Find where the given text appears and provide that cell's center as [x, y] coordinate. 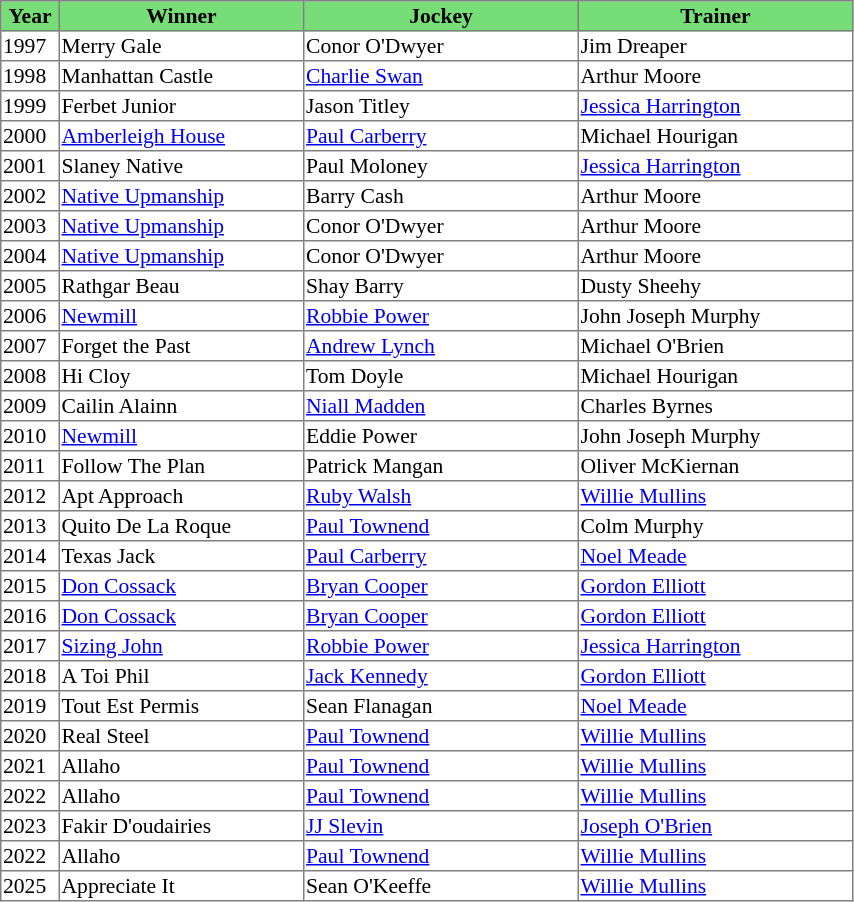
Patrick Mangan [441, 466]
Ferbet Junior [181, 106]
2023 [30, 826]
Jack Kennedy [441, 676]
Andrew Lynch [441, 346]
2017 [30, 646]
Hi Cloy [181, 376]
Rathgar Beau [181, 286]
Charlie Swan [441, 76]
Winner [181, 16]
Quito De La Roque [181, 526]
Colm Murphy [715, 526]
Niall Madden [441, 406]
2004 [30, 256]
Manhattan Castle [181, 76]
2008 [30, 376]
Eddie Power [441, 436]
2010 [30, 436]
2003 [30, 226]
Cailin Alainn [181, 406]
2001 [30, 166]
1999 [30, 106]
Paul Moloney [441, 166]
Fakir D'oudairies [181, 826]
Charles Byrnes [715, 406]
Oliver McKiernan [715, 466]
Texas Jack [181, 556]
Tom Doyle [441, 376]
Joseph O'Brien [715, 826]
Sean O'Keeffe [441, 886]
Dusty Sheehy [715, 286]
2002 [30, 196]
2019 [30, 706]
1997 [30, 46]
A Toi Phil [181, 676]
Year [30, 16]
Barry Cash [441, 196]
Sizing John [181, 646]
Jim Dreaper [715, 46]
Amberleigh House [181, 136]
2025 [30, 886]
2014 [30, 556]
Real Steel [181, 736]
Jason Titley [441, 106]
2016 [30, 616]
Michael O'Brien [715, 346]
2005 [30, 286]
Merry Gale [181, 46]
Jockey [441, 16]
JJ Slevin [441, 826]
2018 [30, 676]
2013 [30, 526]
2015 [30, 586]
2020 [30, 736]
Apt Approach [181, 496]
2000 [30, 136]
Sean Flanagan [441, 706]
Forget the Past [181, 346]
1998 [30, 76]
2007 [30, 346]
2021 [30, 766]
2012 [30, 496]
2009 [30, 406]
Appreciate It [181, 886]
2011 [30, 466]
Follow The Plan [181, 466]
Trainer [715, 16]
2006 [30, 316]
Slaney Native [181, 166]
Tout Est Permis [181, 706]
Shay Barry [441, 286]
Ruby Walsh [441, 496]
